For the text-containing cell, return its midpoint in [X, Y] coordinate format. 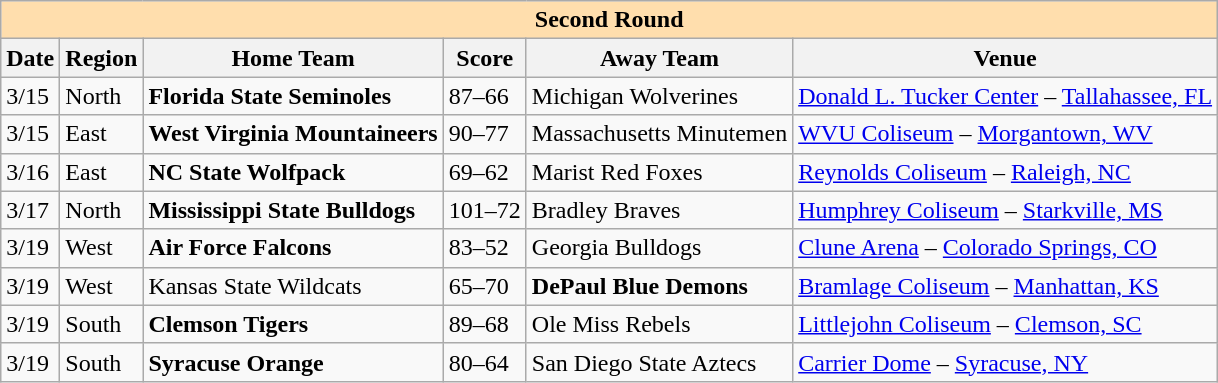
Bramlage Coliseum – Manhattan, KS [1006, 286]
Away Team [659, 58]
Carrier Dome – Syracuse, NY [1006, 362]
Reynolds Coliseum – Raleigh, NC [1006, 172]
Second Round [610, 20]
Florida State Seminoles [293, 96]
89–68 [484, 324]
Home Team [293, 58]
65–70 [484, 286]
DePaul Blue Demons [659, 286]
Clune Arena – Colorado Springs, CO [1006, 248]
NC State Wolfpack [293, 172]
Georgia Bulldogs [659, 248]
83–52 [484, 248]
80–64 [484, 362]
Kansas State Wildcats [293, 286]
Air Force Falcons [293, 248]
3/17 [30, 210]
Michigan Wolverines [659, 96]
Venue [1006, 58]
Mississippi State Bulldogs [293, 210]
69–62 [484, 172]
Humphrey Coliseum – Starkville, MS [1006, 210]
Score [484, 58]
Date [30, 58]
Bradley Braves [659, 210]
San Diego State Aztecs [659, 362]
101–72 [484, 210]
Littlejohn Coliseum – Clemson, SC [1006, 324]
87–66 [484, 96]
3/16 [30, 172]
WVU Coliseum – Morgantown, WV [1006, 134]
Marist Red Foxes [659, 172]
Region [102, 58]
Donald L. Tucker Center – Tallahassee, FL [1006, 96]
West Virginia Mountaineers [293, 134]
Clemson Tigers [293, 324]
Syracuse Orange [293, 362]
90–77 [484, 134]
Massachusetts Minutemen [659, 134]
Ole Miss Rebels [659, 324]
